Capture the cell that displays the provided text and extract its [x, y] central coordinate. 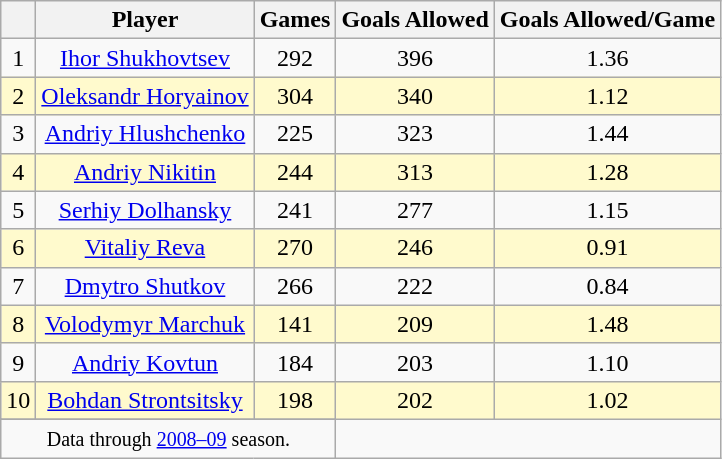
1.48 [607, 324]
1 [18, 58]
396 [415, 58]
Bohdan Strontsitsky [145, 400]
5 [18, 210]
209 [415, 324]
304 [295, 96]
3 [18, 134]
6 [18, 248]
Goals Allowed/Game [607, 20]
1.12 [607, 96]
Goals Allowed [415, 20]
Serhiy Dolhansky [145, 210]
225 [295, 134]
7 [18, 286]
1.10 [607, 362]
241 [295, 210]
222 [415, 286]
292 [295, 58]
Ihor Shukhovtsev [145, 58]
184 [295, 362]
1.02 [607, 400]
Vitaliy Reva [145, 248]
Games [295, 20]
340 [415, 96]
Player [145, 20]
270 [295, 248]
198 [295, 400]
Dmytro Shutkov [145, 286]
10 [18, 400]
2 [18, 96]
9 [18, 362]
0.91 [607, 248]
323 [415, 134]
Oleksandr Horyainov [145, 96]
Andriy Hlushchenko [145, 134]
Volodymyr Marchuk [145, 324]
203 [415, 362]
Andriy Kovtun [145, 362]
4 [18, 172]
8 [18, 324]
Data through 2008–09 season. [168, 438]
1.15 [607, 210]
313 [415, 172]
246 [415, 248]
0.84 [607, 286]
1.44 [607, 134]
202 [415, 400]
Andriy Nikitin [145, 172]
266 [295, 286]
244 [295, 172]
1.28 [607, 172]
141 [295, 324]
1.36 [607, 58]
277 [415, 210]
